Search for the cell housing the specified text and yield its (x, y) center coordinate. 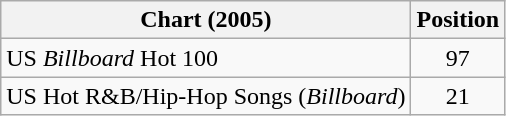
21 (458, 96)
Position (458, 20)
Chart (2005) (206, 20)
US Billboard Hot 100 (206, 58)
97 (458, 58)
US Hot R&B/Hip-Hop Songs (Billboard) (206, 96)
